Search for the cell housing the specified text and yield its (x, y) center coordinate. 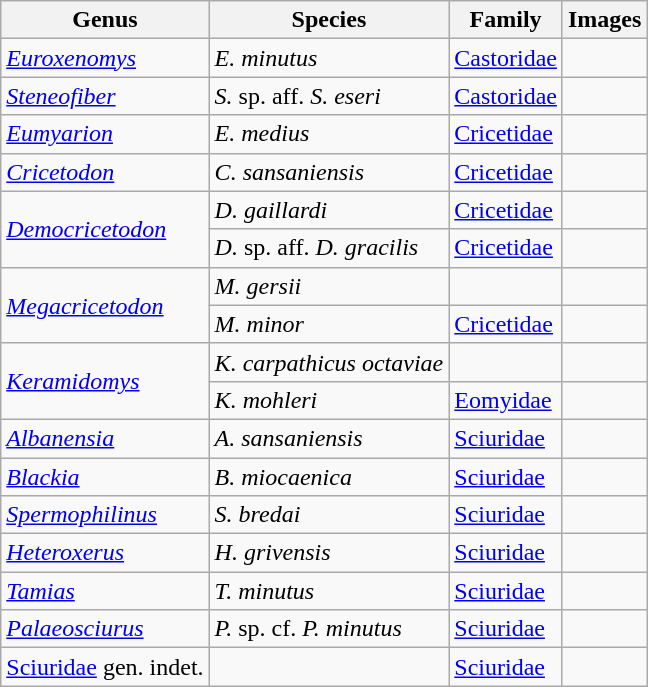
Tamias (105, 591)
M. gersii (329, 286)
Eumyarion (105, 134)
Eomyidae (506, 400)
S. bredai (329, 515)
Palaeosciurus (105, 629)
Democricetodon (105, 229)
E. medius (329, 134)
K. carpathicus octaviae (329, 362)
Megacricetodon (105, 305)
D. gaillardi (329, 210)
P. sp. cf. P. minutus (329, 629)
Heteroxerus (105, 553)
Family (506, 20)
C. sansaniensis (329, 172)
M. minor (329, 324)
Albanensia (105, 438)
Sciuridae gen. indet. (105, 667)
Cricetodon (105, 172)
Species (329, 20)
Euroxenomys (105, 58)
E. minutus (329, 58)
B. miocaenica (329, 477)
Keramidomys (105, 381)
K. mohleri (329, 400)
Genus (105, 20)
S. sp. aff. S. eseri (329, 96)
Spermophilinus (105, 515)
Images (604, 20)
H. grivensis (329, 553)
Steneofiber (105, 96)
D. sp. aff. D. gracilis (329, 248)
T. minutus (329, 591)
Blackia (105, 477)
A. sansaniensis (329, 438)
